Detect which cell encompasses the target text, then output its [x, y] center coordinate. 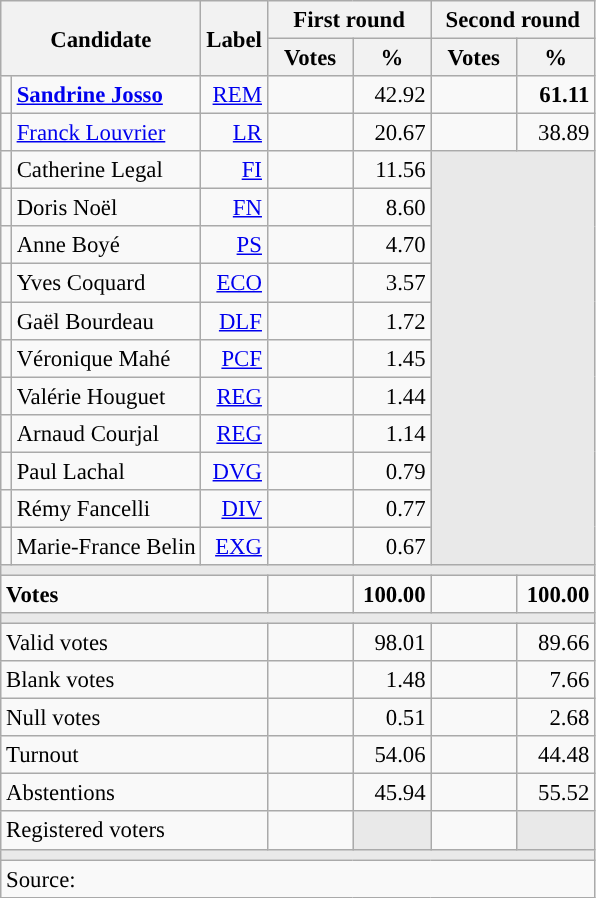
Paul Lachal [106, 471]
Candidate [101, 38]
Véronique Mahé [106, 358]
Blank votes [134, 680]
61.11 [556, 95]
Gaël Bourdeau [106, 321]
Yves Coquard [106, 283]
First round [349, 20]
1.48 [392, 680]
1.72 [392, 321]
0.67 [392, 546]
1.45 [392, 358]
Null votes [134, 718]
42.92 [392, 95]
FI [234, 170]
LR [234, 133]
Source: [298, 879]
0.51 [392, 718]
45.94 [392, 793]
7.66 [556, 680]
DIV [234, 509]
0.77 [392, 509]
38.89 [556, 133]
55.52 [556, 793]
44.48 [556, 755]
Registered voters [134, 831]
1.14 [392, 433]
Sandrine Josso [106, 95]
Valérie Houguet [106, 396]
Valid votes [134, 643]
Label [234, 38]
4.70 [392, 245]
ECO [234, 283]
Turnout [134, 755]
Catherine Legal [106, 170]
54.06 [392, 755]
20.67 [392, 133]
DLF [234, 321]
2.68 [556, 718]
PCF [234, 358]
PS [234, 245]
Arnaud Courjal [106, 433]
89.66 [556, 643]
Anne Boyé [106, 245]
DVG [234, 471]
1.44 [392, 396]
EXG [234, 546]
Rémy Fancelli [106, 509]
Marie-France Belin [106, 546]
Franck Louvrier [106, 133]
Second round [513, 20]
FN [234, 208]
11.56 [392, 170]
0.79 [392, 471]
Abstentions [134, 793]
8.60 [392, 208]
REM [234, 95]
98.01 [392, 643]
3.57 [392, 283]
Doris Noël [106, 208]
